Search for the cell housing the specified text and yield its (X, Y) center coordinate. 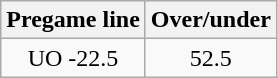
Pregame line (74, 20)
52.5 (210, 58)
Over/under (210, 20)
UO -22.5 (74, 58)
